Extract the (x, y) coordinate from the center of the cell holding the provided text.  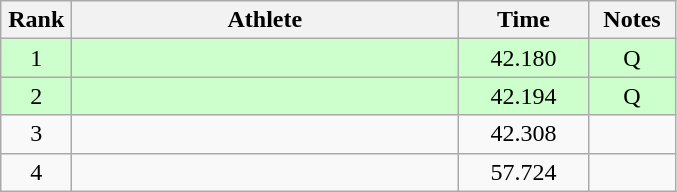
2 (36, 96)
Athlete (265, 20)
42.308 (524, 134)
4 (36, 172)
Time (524, 20)
57.724 (524, 172)
Notes (632, 20)
1 (36, 58)
42.194 (524, 96)
42.180 (524, 58)
3 (36, 134)
Rank (36, 20)
